Locate the cell with the specified text and output its (X, Y) center coordinate. 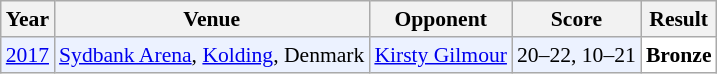
Year (28, 19)
Result (679, 19)
Bronze (679, 55)
20–22, 10–21 (576, 55)
Venue (212, 19)
Opponent (440, 19)
Score (576, 19)
2017 (28, 55)
Kirsty Gilmour (440, 55)
Sydbank Arena, Kolding, Denmark (212, 55)
